Return [x, y] of the center of cell containing provided text 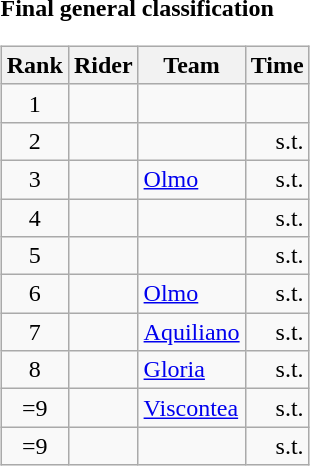
Time [277, 65]
Aquiliano [192, 332]
1 [34, 103]
Rank [34, 65]
Gloria [192, 370]
8 [34, 370]
Rider [103, 65]
Team [192, 65]
7 [34, 332]
6 [34, 294]
4 [34, 217]
Viscontea [192, 408]
5 [34, 256]
3 [34, 179]
2 [34, 141]
